Capture the cell that displays the provided text and extract its [x, y] central coordinate. 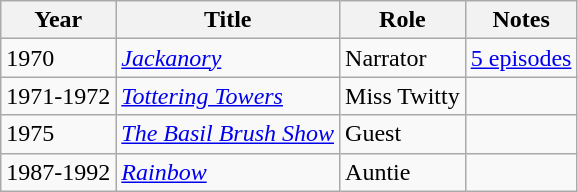
1975 [58, 134]
Guest [403, 134]
1971-1972 [58, 96]
Miss Twitty [403, 96]
Rainbow [228, 172]
Auntie [403, 172]
1970 [58, 58]
Tottering Towers [228, 96]
Year [58, 20]
Notes [521, 20]
The Basil Brush Show [228, 134]
5 episodes [521, 58]
Title [228, 20]
Role [403, 20]
Narrator [403, 58]
Jackanory [228, 58]
1987-1992 [58, 172]
